Find where the given text appears and provide that cell's center as (X, Y) coordinate. 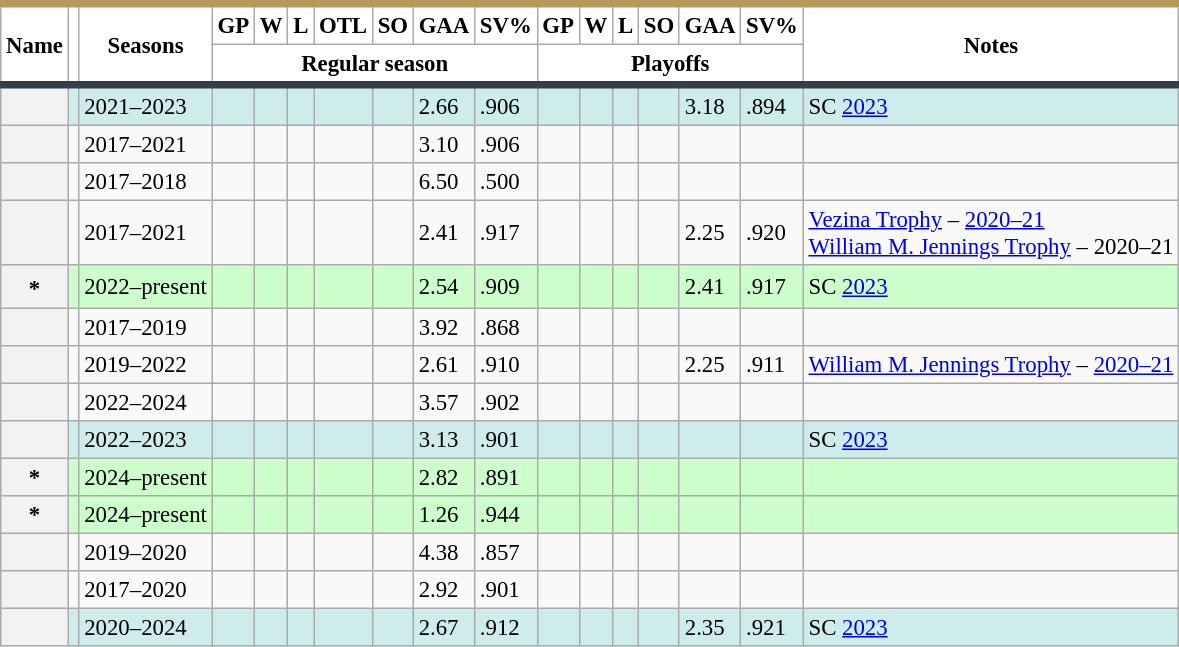
2019–2020 (146, 552)
3.57 (444, 402)
OTL (344, 24)
Notes (990, 44)
.857 (506, 552)
2.61 (444, 364)
3.13 (444, 439)
Playoffs (670, 66)
Name (35, 44)
.909 (506, 287)
.911 (772, 364)
.894 (772, 106)
.910 (506, 364)
.921 (772, 627)
3.18 (710, 106)
2.92 (444, 590)
Regular season (374, 66)
.902 (506, 402)
.868 (506, 327)
2019–2022 (146, 364)
2.66 (444, 106)
2.35 (710, 627)
.500 (506, 182)
2.54 (444, 287)
2.82 (444, 477)
.912 (506, 627)
2022–present (146, 287)
Seasons (146, 44)
.944 (506, 515)
3.92 (444, 327)
1.26 (444, 515)
2021–2023 (146, 106)
2020–2024 (146, 627)
2022–2024 (146, 402)
.920 (772, 234)
4.38 (444, 552)
William M. Jennings Trophy – 2020–21 (990, 364)
2.67 (444, 627)
6.50 (444, 182)
2022–2023 (146, 439)
2017–2018 (146, 182)
Vezina Trophy – 2020–21William M. Jennings Trophy – 2020–21 (990, 234)
3.10 (444, 145)
2017–2019 (146, 327)
2017–2020 (146, 590)
.891 (506, 477)
